Return [x, y] of the center of cell containing provided text 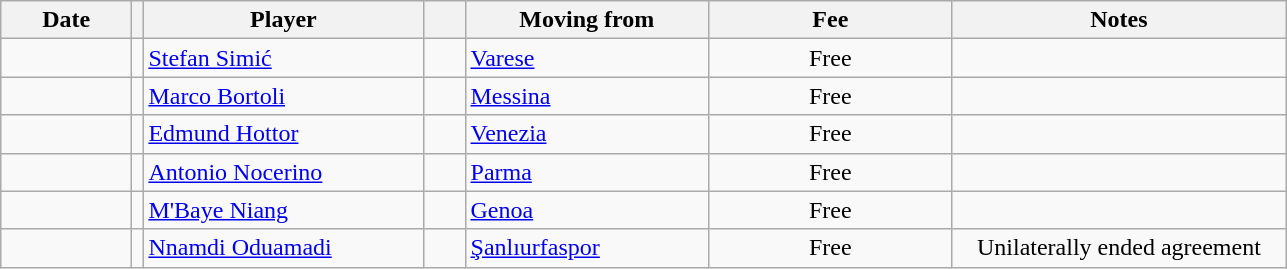
Player [284, 20]
Date [66, 20]
Notes [1119, 20]
Edmund Hottor [284, 134]
Antonio Nocerino [284, 172]
Varese [587, 58]
Nnamdi Oduamadi [284, 248]
Marco Bortoli [284, 96]
Messina [587, 96]
Genoa [587, 210]
Moving from [587, 20]
M'Baye Niang [284, 210]
Fee [831, 20]
Stefan Simić [284, 58]
Unilaterally ended agreement [1119, 248]
Parma [587, 172]
Şanlıurfaspor [587, 248]
Venezia [587, 134]
